Locate the cell with the specified text and output its (x, y) center coordinate. 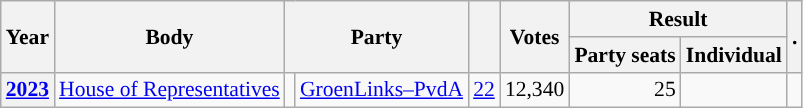
Result (678, 19)
12,340 (534, 90)
25 (624, 90)
Individual (734, 55)
Party seats (624, 55)
House of Representatives (170, 90)
2023 (28, 90)
. (795, 36)
Party (376, 36)
Body (170, 36)
GroenLinks–PvdA (382, 90)
22 (484, 90)
Year (28, 36)
Votes (534, 36)
